Identify which cell holds the provided text, then report its (X, Y) central coordinate. 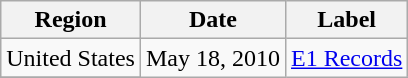
Label (347, 20)
Date (212, 20)
E1 Records (347, 58)
United States (71, 58)
Region (71, 20)
May 18, 2010 (212, 58)
